Return the (X, Y) coordinate for the center point of the cell that contains the specified text.  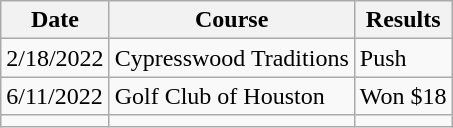
Won $18 (403, 96)
6/11/2022 (55, 96)
Results (403, 20)
Golf Club of Houston (232, 96)
2/18/2022 (55, 58)
Push (403, 58)
Date (55, 20)
Course (232, 20)
Cypresswood Traditions (232, 58)
